Scan for the cell matching the given text and deliver its (x, y) coordinate at center. 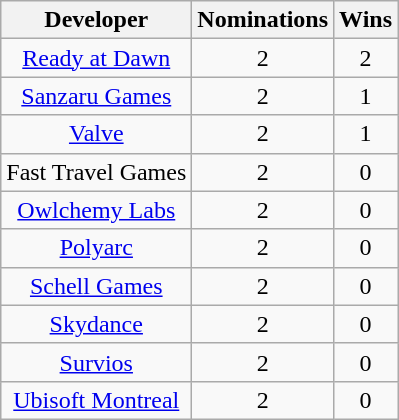
Survios (96, 362)
Fast Travel Games (96, 172)
Schell Games (96, 286)
Ubisoft Montreal (96, 400)
Skydance (96, 324)
Developer (96, 20)
Ready at Dawn (96, 58)
Valve (96, 134)
Nominations (263, 20)
Polyarc (96, 248)
Sanzaru Games (96, 96)
Wins (366, 20)
Owlchemy Labs (96, 210)
